Capture the cell that displays the provided text and extract its [X, Y] central coordinate. 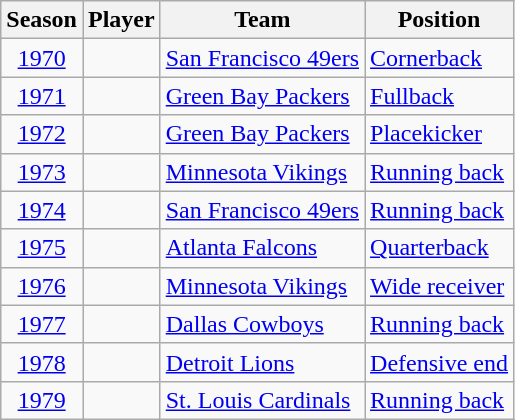
1973 [42, 172]
Wide receiver [440, 286]
Detroit Lions [262, 362]
1975 [42, 248]
Quarterback [440, 248]
Position [440, 20]
1977 [42, 324]
1974 [42, 210]
Dallas Cowboys [262, 324]
Cornerback [440, 58]
1978 [42, 362]
Player [121, 20]
Atlanta Falcons [262, 248]
Fullback [440, 96]
1979 [42, 400]
1970 [42, 58]
Season [42, 20]
1971 [42, 96]
Defensive end [440, 362]
St. Louis Cardinals [262, 400]
1972 [42, 134]
1976 [42, 286]
Team [262, 20]
Placekicker [440, 134]
